Identify which cell holds the provided text, then report its (x, y) central coordinate. 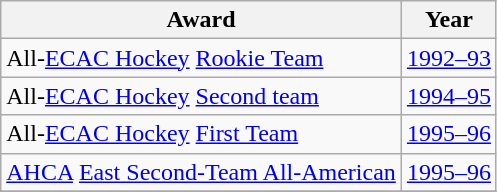
All-ECAC Hockey Second team (202, 96)
Award (202, 20)
1994–95 (448, 96)
All-ECAC Hockey Rookie Team (202, 58)
All-ECAC Hockey First Team (202, 134)
Year (448, 20)
AHCA East Second-Team All-American (202, 172)
1992–93 (448, 58)
